Output the (x, y) coordinate of the center of the cell containing the given text.  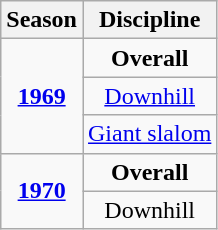
Giant slalom (149, 134)
1969 (42, 96)
Discipline (149, 20)
1970 (42, 191)
Season (42, 20)
